Provide the [x, y] coordinate of the cell's center where the given text is located.  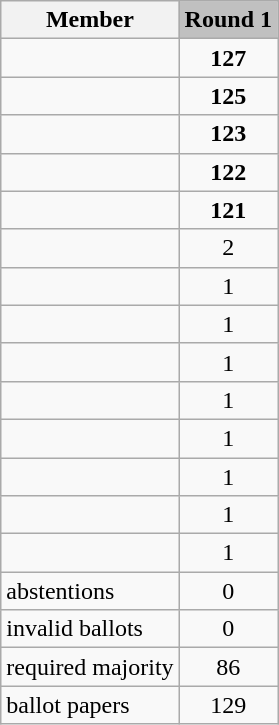
125 [228, 96]
ballot papers [90, 705]
121 [228, 210]
123 [228, 134]
invalid ballots [90, 629]
127 [228, 58]
required majority [90, 667]
Round 1 [228, 20]
Member [90, 20]
86 [228, 667]
2 [228, 248]
129 [228, 705]
122 [228, 172]
abstentions [90, 591]
